From the cell containing the given text, extract its center point as (x, y) coordinate. 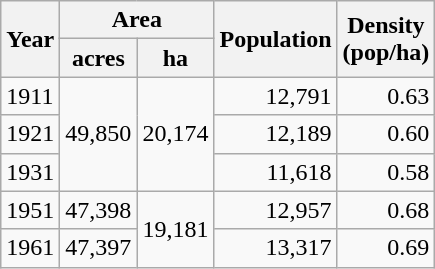
0.68 (386, 210)
49,850 (98, 134)
12,189 (276, 134)
12,957 (276, 210)
13,317 (276, 248)
1931 (30, 172)
1911 (30, 96)
Population (276, 39)
20,174 (176, 134)
0.69 (386, 248)
Year (30, 39)
47,397 (98, 248)
0.58 (386, 172)
19,181 (176, 229)
0.60 (386, 134)
Density(pop/ha) (386, 39)
1961 (30, 248)
ha (176, 58)
47,398 (98, 210)
1951 (30, 210)
acres (98, 58)
Area (137, 20)
1921 (30, 134)
12,791 (276, 96)
11,618 (276, 172)
0.63 (386, 96)
